Return the (x, y) coordinate for the center point of the cell that contains the specified text.  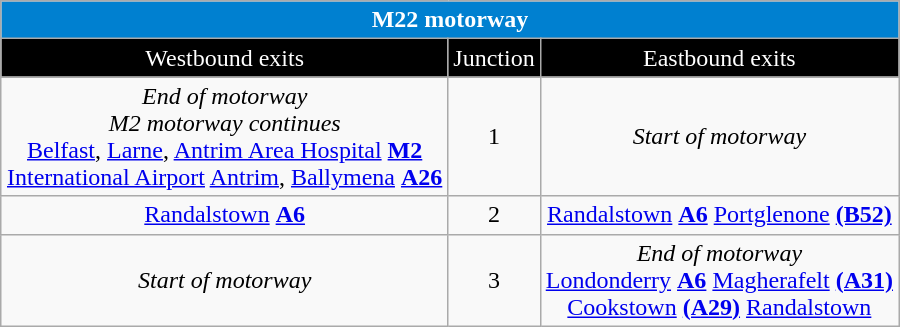
2 (494, 215)
End of motorway M2 motorway continues Belfast, Larne, Antrim Area Hospital M2 International Airport Antrim, Ballymena A26 (224, 136)
Westbound exits (224, 58)
Randalstown A6 Portglenone (B52) (719, 215)
1 (494, 136)
Junction (494, 58)
3 (494, 280)
Randalstown A6 (224, 215)
Eastbound exits (719, 58)
M22 motorway (450, 20)
End of motorway Londonderry A6 Magherafelt (A31)Cookstown (A29) Randalstown (719, 280)
